Pinpoint the cell where the given text exists, returning its [X, Y] midpoint coordinate. 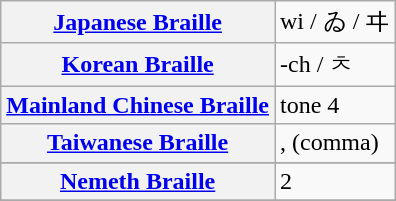
Japanese Braille [138, 22]
tone 4 [334, 105]
Korean Braille [138, 64]
-ch / ㅊ [334, 64]
2 [334, 181]
, (comma) [334, 143]
Nemeth Braille [138, 181]
wi / ゐ / ヰ [334, 22]
Taiwanese Braille [138, 143]
Mainland Chinese Braille [138, 105]
